From the cell containing the given text, extract its center point as [x, y] coordinate. 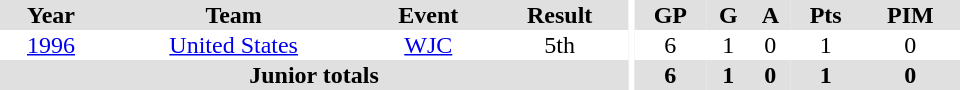
G [728, 15]
Result [560, 15]
Junior totals [314, 75]
PIM [910, 15]
WJC [428, 45]
1996 [51, 45]
5th [560, 45]
GP [670, 15]
Event [428, 15]
United States [234, 45]
Year [51, 15]
Pts [826, 15]
Team [234, 15]
A [770, 15]
